Search for the cell housing the specified text and yield its (X, Y) center coordinate. 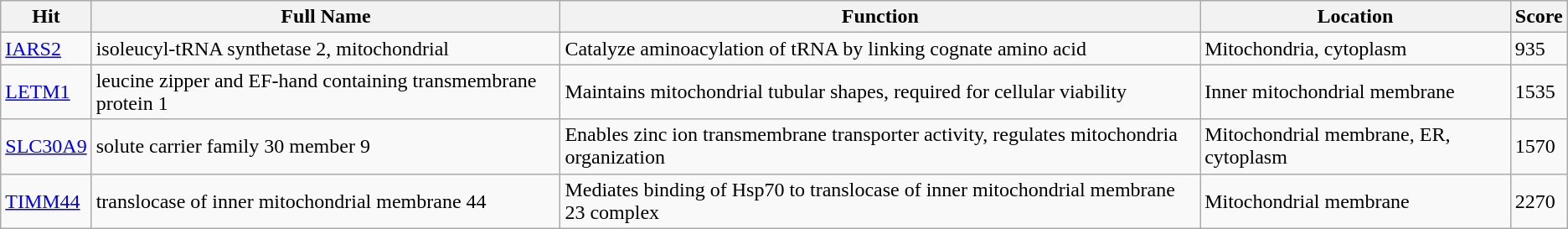
Catalyze aminoacylation of tRNA by linking cognate amino acid (880, 49)
solute carrier family 30 member 9 (326, 146)
Maintains mitochondrial tubular shapes, required for cellular viability (880, 92)
Location (1355, 17)
Score (1539, 17)
Function (880, 17)
TIMM44 (46, 201)
IARS2 (46, 49)
Mitochondrial membrane, ER, cytoplasm (1355, 146)
Mitochondrial membrane (1355, 201)
translocase of inner mitochondrial membrane 44 (326, 201)
1535 (1539, 92)
Mitochondria, cytoplasm (1355, 49)
Mediates binding of Hsp70 to translocase of inner mitochondrial membrane 23 complex (880, 201)
leucine zipper and EF-hand containing transmembrane protein 1 (326, 92)
2270 (1539, 201)
Enables zinc ion transmembrane transporter activity, regulates mitochondria organization (880, 146)
Hit (46, 17)
1570 (1539, 146)
935 (1539, 49)
Inner mitochondrial membrane (1355, 92)
SLC30A9 (46, 146)
isoleucyl-tRNA synthetase 2, mitochondrial (326, 49)
Full Name (326, 17)
LETM1 (46, 92)
